Detect which cell encompasses the target text, then output its [x, y] center coordinate. 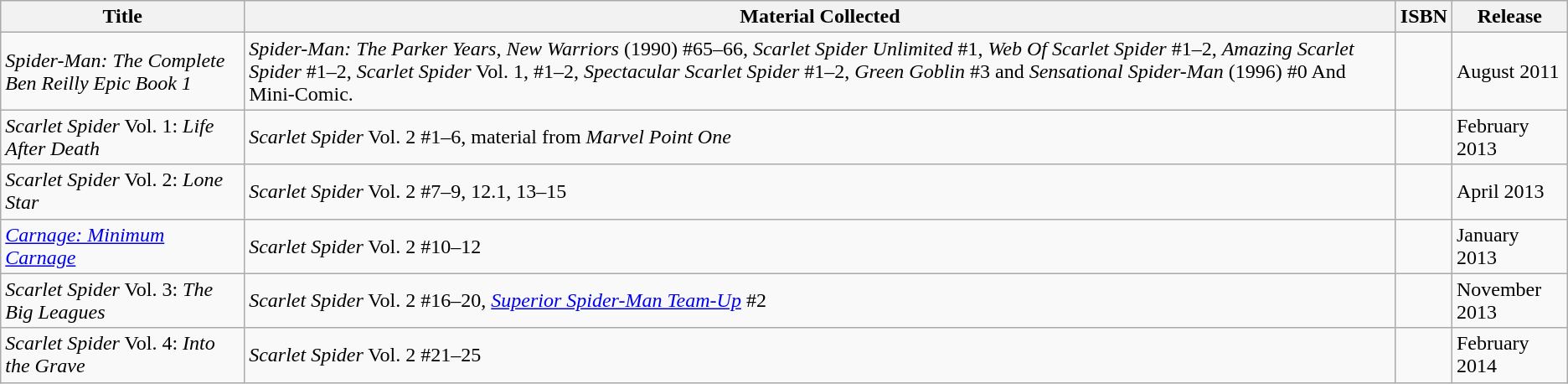
Spider-Man: The Complete Ben Reilly Epic Book 1 [122, 71]
Title [122, 17]
Scarlet Spider Vol. 2 #7–9, 12.1, 13–15 [821, 191]
August 2011 [1509, 71]
April 2013 [1509, 191]
Scarlet Spider Vol. 1: Life After Death [122, 138]
Scarlet Spider Vol. 3: The Big Leagues [122, 300]
February 2014 [1509, 355]
January 2013 [1509, 246]
Scarlet Spider Vol. 2 #1–6, material from Marvel Point One [821, 138]
Scarlet Spider Vol. 2 #10–12 [821, 246]
Scarlet Spider Vol. 2: Lone Star [122, 191]
February 2013 [1509, 138]
Carnage: Minimum Carnage [122, 246]
Scarlet Spider Vol. 2 #21–25 [821, 355]
ISBN [1424, 17]
Release [1509, 17]
Scarlet Spider Vol. 4: Into the Grave [122, 355]
November 2013 [1509, 300]
Scarlet Spider Vol. 2 #16–20, Superior Spider-Man Team-Up #2 [821, 300]
Material Collected [821, 17]
